Provide the (x, y) coordinate of the cell's center where the given text is located.  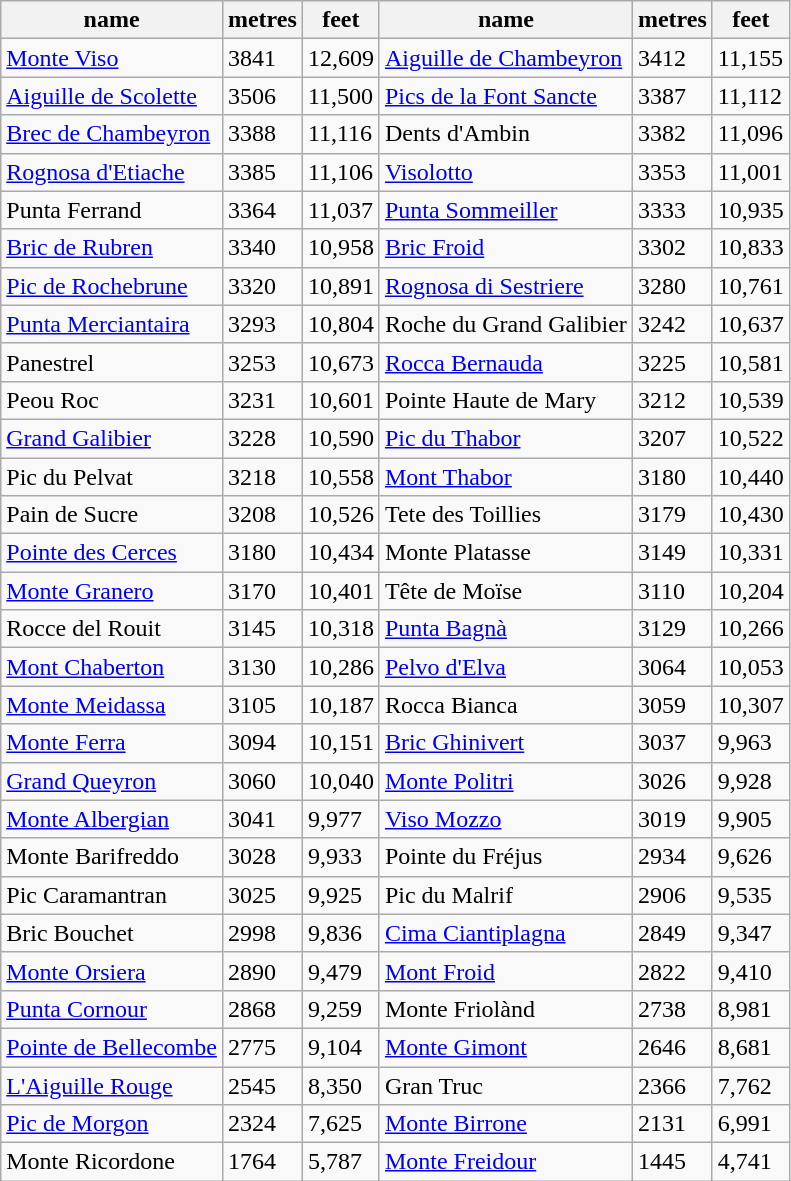
10,558 (340, 477)
11,096 (750, 134)
11,112 (750, 96)
3105 (262, 705)
3280 (672, 286)
10,526 (340, 515)
3212 (672, 400)
Panestrel (112, 362)
10,434 (340, 553)
Peou Roc (112, 400)
3412 (672, 58)
3064 (672, 667)
10,761 (750, 286)
Visolotto (506, 172)
Monte Barifreddo (112, 857)
12,609 (340, 58)
3145 (262, 629)
Rognosa di Sestriere (506, 286)
9,933 (340, 857)
3320 (262, 286)
Grand Queyron (112, 781)
Tête de Moïse (506, 591)
8,350 (340, 1085)
Monte Granero (112, 591)
4,741 (750, 1162)
Monte Albergian (112, 819)
10,590 (340, 438)
10,204 (750, 591)
9,535 (750, 895)
Punta Merciantaira (112, 324)
2849 (672, 933)
2934 (672, 857)
Bric Bouchet (112, 933)
10,891 (340, 286)
10,637 (750, 324)
Monte Orsiera (112, 971)
10,430 (750, 515)
3170 (262, 591)
Monte Ricordone (112, 1162)
3019 (672, 819)
9,836 (340, 933)
3385 (262, 172)
Monte Gimont (506, 1047)
Pointe de Bellecombe (112, 1047)
3253 (262, 362)
1764 (262, 1162)
Aiguille de Chambeyron (506, 58)
Rocca Bianca (506, 705)
10,187 (340, 705)
3333 (672, 210)
Pic du Pelvat (112, 477)
9,928 (750, 781)
3388 (262, 134)
3228 (262, 438)
3387 (672, 96)
2545 (262, 1085)
2906 (672, 895)
Monte Friolànd (506, 1009)
Pic du Thabor (506, 438)
10,673 (340, 362)
10,331 (750, 553)
10,318 (340, 629)
2998 (262, 933)
3025 (262, 895)
10,440 (750, 477)
10,040 (340, 781)
2868 (262, 1009)
Grand Galibier (112, 438)
9,905 (750, 819)
10,958 (340, 248)
Bric de Rubren (112, 248)
Mont Froid (506, 971)
2890 (262, 971)
Pic de Morgon (112, 1124)
2324 (262, 1124)
11,106 (340, 172)
Tete des Toillies (506, 515)
Mont Chaberton (112, 667)
3218 (262, 477)
9,925 (340, 895)
Monte Viso (112, 58)
Pic Caramantran (112, 895)
8,681 (750, 1047)
10,053 (750, 667)
Bric Ghinivert (506, 743)
Viso Mozzo (506, 819)
3059 (672, 705)
2822 (672, 971)
9,347 (750, 933)
3060 (262, 781)
8,981 (750, 1009)
3094 (262, 743)
Bric Froid (506, 248)
9,259 (340, 1009)
L'Aiguille Rouge (112, 1085)
Dents d'Ambin (506, 134)
Rocce del Rouit (112, 629)
Monte Meidassa (112, 705)
Rocca Bernauda (506, 362)
11,001 (750, 172)
10,151 (340, 743)
7,762 (750, 1085)
6,991 (750, 1124)
9,977 (340, 819)
Pain de Sucre (112, 515)
3340 (262, 248)
10,601 (340, 400)
10,935 (750, 210)
7,625 (340, 1124)
3353 (672, 172)
1445 (672, 1162)
Monte Platasse (506, 553)
9,410 (750, 971)
Punta Bagnà (506, 629)
11,116 (340, 134)
Pic du Malrif (506, 895)
3179 (672, 515)
3028 (262, 857)
Pics de la Font Sancte (506, 96)
10,833 (750, 248)
2131 (672, 1124)
10,266 (750, 629)
3242 (672, 324)
3129 (672, 629)
Monte Birrone (506, 1124)
10,286 (340, 667)
Rognosa d'Etiache (112, 172)
3231 (262, 400)
Pelvo d'Elva (506, 667)
3364 (262, 210)
11,155 (750, 58)
3130 (262, 667)
9,626 (750, 857)
10,539 (750, 400)
3382 (672, 134)
Aiguille de Scolette (112, 96)
10,581 (750, 362)
Gran Truc (506, 1085)
2646 (672, 1047)
3208 (262, 515)
5,787 (340, 1162)
Punta Cornour (112, 1009)
2738 (672, 1009)
3037 (672, 743)
Pointe Haute de Mary (506, 400)
Cima Ciantiplagna (506, 933)
3110 (672, 591)
Brec de Chambeyron (112, 134)
9,104 (340, 1047)
11,500 (340, 96)
3026 (672, 781)
2366 (672, 1085)
Punta Ferrand (112, 210)
3293 (262, 324)
3841 (262, 58)
10,401 (340, 591)
11,037 (340, 210)
3207 (672, 438)
10,307 (750, 705)
2775 (262, 1047)
Monte Ferra (112, 743)
3506 (262, 96)
9,479 (340, 971)
Pointe des Cerces (112, 553)
Punta Sommeiller (506, 210)
Roche du Grand Galibier (506, 324)
Monte Freidour (506, 1162)
3302 (672, 248)
9,963 (750, 743)
Pointe du Fréjus (506, 857)
3149 (672, 553)
10,804 (340, 324)
Pic de Rochebrune (112, 286)
3041 (262, 819)
10,522 (750, 438)
Monte Politri (506, 781)
Mont Thabor (506, 477)
3225 (672, 362)
